Determine the [X, Y] coordinate at the center of the cell enclosing the given text.  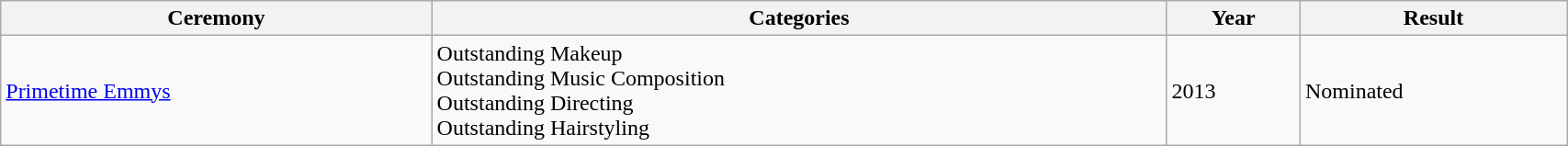
Year [1234, 18]
Outstanding MakeupOutstanding Music CompositionOutstanding DirectingOutstanding Hairstyling [799, 90]
Nominated [1433, 90]
Ceremony [217, 18]
Result [1433, 18]
Categories [799, 18]
Primetime Emmys [217, 90]
2013 [1234, 90]
